Output the (X, Y) coordinate of the center of the cell containing the given text.  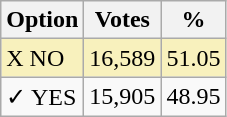
Votes (122, 20)
16,589 (122, 58)
X NO (42, 58)
48.95 (194, 97)
15,905 (122, 97)
51.05 (194, 58)
% (194, 20)
✓ YES (42, 97)
Option (42, 20)
